Return [X, Y] of the center of cell containing provided text 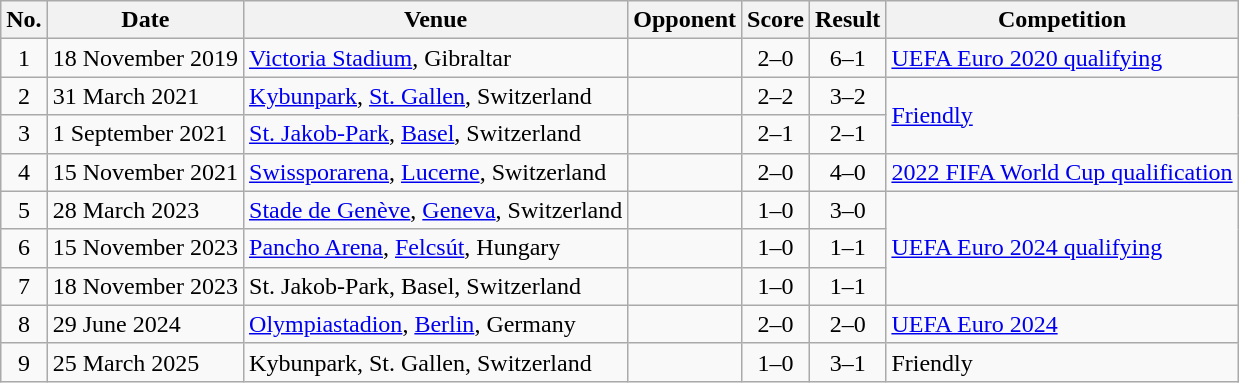
15 November 2023 [145, 248]
8 [24, 324]
28 March 2023 [145, 210]
9 [24, 362]
29 June 2024 [145, 324]
Olympiastadion, Berlin, Germany [436, 324]
Stade de Genève, Geneva, Switzerland [436, 210]
18 November 2019 [145, 58]
18 November 2023 [145, 286]
Date [145, 20]
3–0 [847, 210]
Score [776, 20]
3–2 [847, 96]
Competition [1062, 20]
Opponent [685, 20]
1 September 2021 [145, 134]
4–0 [847, 172]
25 March 2025 [145, 362]
1 [24, 58]
No. [24, 20]
6 [24, 248]
Victoria Stadium, Gibraltar [436, 58]
5 [24, 210]
2–2 [776, 96]
UEFA Euro 2020 qualifying [1062, 58]
2 [24, 96]
4 [24, 172]
Swissporarena, Lucerne, Switzerland [436, 172]
7 [24, 286]
Result [847, 20]
6–1 [847, 58]
2022 FIFA World Cup qualification [1062, 172]
3–1 [847, 362]
Pancho Arena, Felcsút, Hungary [436, 248]
Venue [436, 20]
31 March 2021 [145, 96]
UEFA Euro 2024 [1062, 324]
15 November 2021 [145, 172]
UEFA Euro 2024 qualifying [1062, 248]
3 [24, 134]
